Capture the cell that displays the provided text and extract its [X, Y] central coordinate. 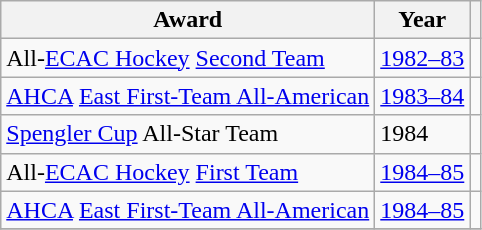
1982–83 [422, 58]
Spengler Cup All-Star Team [188, 134]
All-ECAC Hockey First Team [188, 172]
All-ECAC Hockey Second Team [188, 58]
Award [188, 20]
1983–84 [422, 96]
1984 [422, 134]
Year [422, 20]
